Provide the [x, y] coordinate of the cell's center where the given text is located.  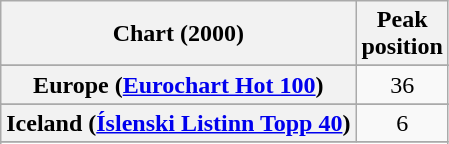
Peakposition [402, 34]
6 [402, 123]
Europe (Eurochart Hot 100) [178, 85]
Iceland (Íslenski Listinn Topp 40) [178, 123]
Chart (2000) [178, 34]
36 [402, 85]
